Search for the cell housing the specified text and yield its [X, Y] center coordinate. 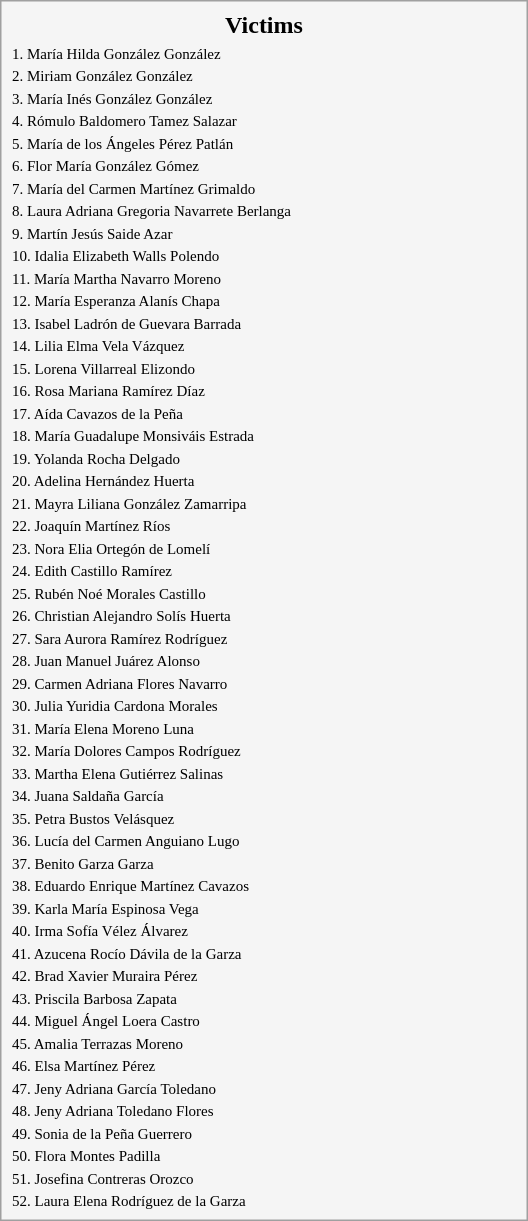
1. María Hilda González González [264, 54]
27. Sara Aurora Ramírez Rodríguez [264, 638]
5. María de los Ángeles Pérez Patlán [264, 144]
28. Juan Manuel Juárez Alonso [264, 661]
38. Eduardo Enrique Martínez Cavazos [264, 886]
48. Jeny Adriana Toledano Flores [264, 1111]
43. Priscila Barbosa Zapata [264, 998]
10. Idalia Elizabeth Walls Polendo [264, 256]
Victims [264, 25]
44. Miguel Ángel Loera Castro [264, 1021]
25. Rubén Noé Morales Castillo [264, 594]
18. María Guadalupe Monsiváis Estrada [264, 436]
34. Juana Saldaña García [264, 796]
8. Laura Adriana Gregoria Navarrete Berlanga [264, 211]
16. Rosa Mariana Ramírez Díaz [264, 391]
7. María del Carmen Martínez Grimaldo [264, 188]
3. María Inés González González [264, 98]
52. Laura Elena Rodríguez de la Garza [264, 1201]
47. Jeny Adriana García Toledano [264, 1088]
29. Carmen Adriana Flores Navarro [264, 684]
20. Adelina Hernández Huerta [264, 481]
33. Martha Elena Gutiérrez Salinas [264, 774]
26. Christian Alejandro Solís Huerta [264, 616]
17. Aída Cavazos de la Peña [264, 414]
21. Mayra Liliana González Zamarripa [264, 504]
46. Elsa Martínez Pérez [264, 1066]
39. Karla María Espinosa Vega [264, 908]
24. Edith Castillo Ramírez [264, 571]
14. Lilia Elma Vela Vázquez [264, 346]
12. María Esperanza Alanís Chapa [264, 301]
50. Flora Montes Padilla [264, 1156]
42. Brad Xavier Muraira Pérez [264, 976]
45. Amalia Terrazas Moreno [264, 1044]
23. Nora Elia Ortegón de Lomelí [264, 548]
40. Irma Sofía Vélez Álvarez [264, 931]
6. Flor María González Gómez [264, 166]
9. Martín Jesús Saide Azar [264, 234]
31. María Elena Moreno Luna [264, 728]
30. Julia Yuridia Cardona Morales [264, 706]
19. Yolanda Rocha Delgado [264, 458]
15. Lorena Villarreal Elizondo [264, 368]
11. María Martha Navarro Moreno [264, 278]
41. Azucena Rocío Dávila de la Garza [264, 954]
36. Lucía del Carmen Anguiano Lugo [264, 841]
35. Petra Bustos Velásquez [264, 818]
51. Josefina Contreras Orozco [264, 1178]
2. Miriam González González [264, 76]
22. Joaquín Martínez Ríos [264, 526]
13. Isabel Ladrón de Guevara Barrada [264, 324]
49. Sonia de la Peña Guerrero [264, 1134]
32. María Dolores Campos Rodríguez [264, 751]
37. Benito Garza Garza [264, 864]
4. Rómulo Baldomero Tamez Salazar [264, 121]
